Find where the given text appears and provide that cell's center as [x, y] coordinate. 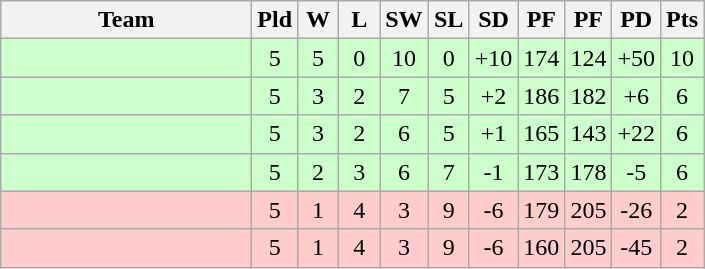
SL [448, 20]
+50 [636, 58]
+10 [494, 58]
182 [588, 96]
160 [542, 248]
165 [542, 134]
-5 [636, 172]
-45 [636, 248]
-26 [636, 210]
PD [636, 20]
-1 [494, 172]
+1 [494, 134]
124 [588, 58]
SD [494, 20]
Pts [682, 20]
186 [542, 96]
+6 [636, 96]
SW [404, 20]
L [360, 20]
174 [542, 58]
Team [126, 20]
W [318, 20]
179 [542, 210]
143 [588, 134]
+22 [636, 134]
178 [588, 172]
173 [542, 172]
Pld [275, 20]
+2 [494, 96]
